Scan for the cell matching the given text and deliver its [x, y] coordinate at center. 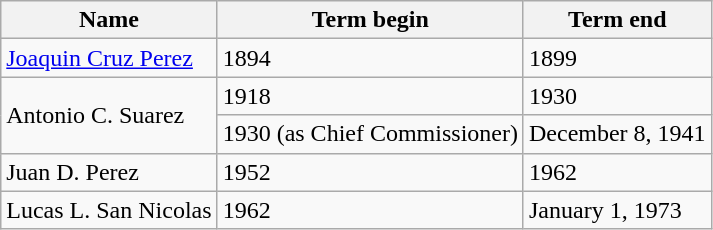
1930 [617, 96]
1899 [617, 58]
1894 [370, 58]
Name [109, 20]
Term begin [370, 20]
Term end [617, 20]
1918 [370, 96]
1930 (as Chief Commissioner) [370, 134]
January 1, 1973 [617, 210]
Juan D. Perez [109, 172]
December 8, 1941 [617, 134]
Joaquin Cruz Perez [109, 58]
Antonio C. Suarez [109, 115]
Lucas L. San Nicolas [109, 210]
1952 [370, 172]
